Scan for the cell matching the given text and deliver its (x, y) coordinate at center. 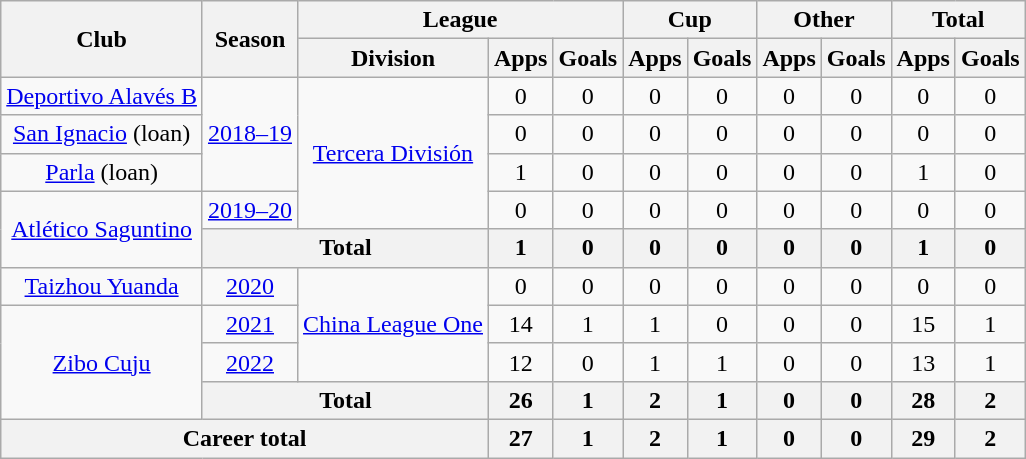
26 (521, 400)
28 (923, 400)
29 (923, 438)
2018–19 (250, 134)
Career total (245, 438)
Club (102, 39)
San Ignacio (loan) (102, 134)
27 (521, 438)
2022 (250, 362)
Other (824, 20)
Taizhou Yuanda (102, 286)
Parla (loan) (102, 172)
2021 (250, 324)
Tercera División (394, 153)
13 (923, 362)
2019–20 (250, 210)
15 (923, 324)
Zibo Cuju (102, 362)
Season (250, 39)
12 (521, 362)
2020 (250, 286)
Atlético Saguntino (102, 229)
Deportivo Alavés B (102, 96)
14 (521, 324)
Division (394, 58)
League (460, 20)
Cup (690, 20)
China League One (394, 324)
